Capture the cell that displays the provided text and extract its (x, y) central coordinate. 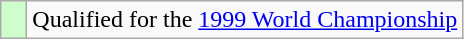
Qualified for the 1999 World Championship (245, 20)
